Provide the (x, y) coordinate of the cell's center where the given text is located.  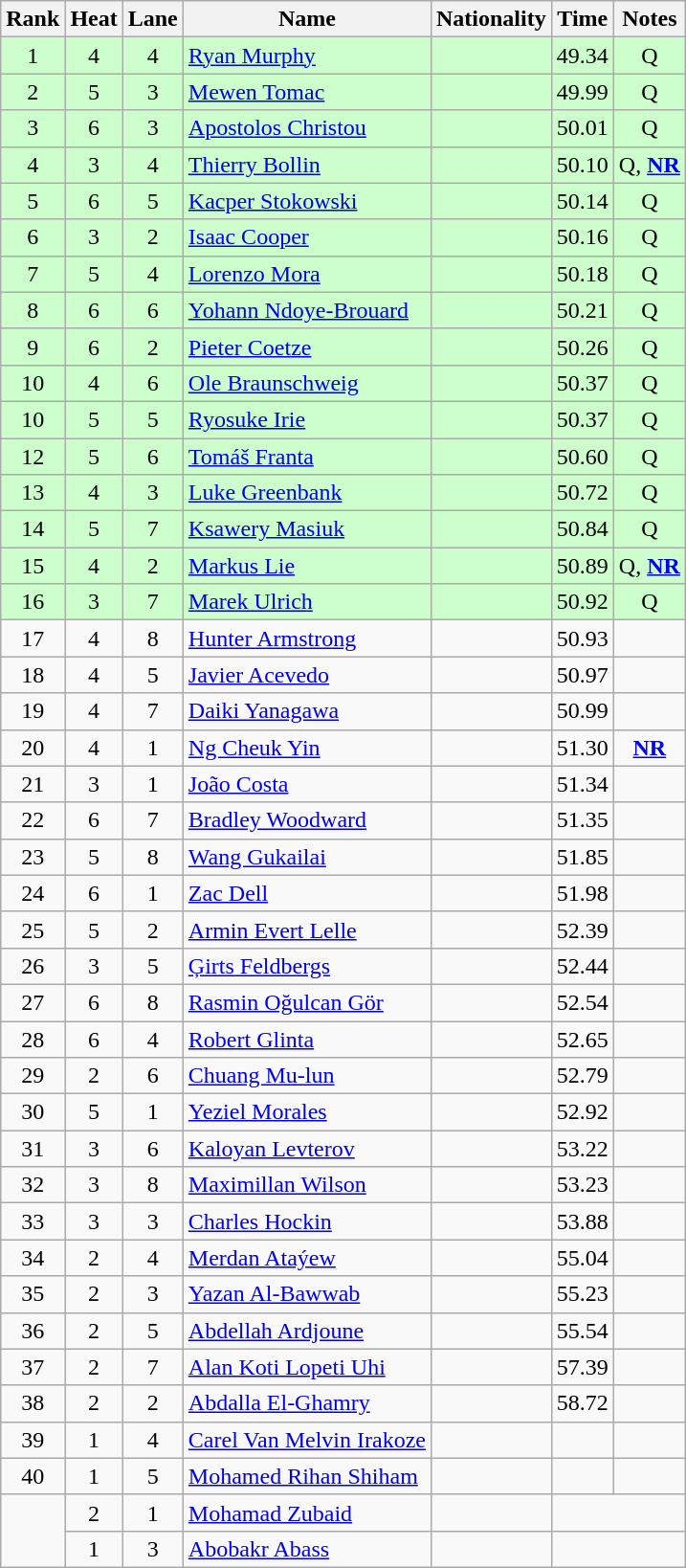
38 (33, 1403)
20 (33, 748)
Rank (33, 19)
25 (33, 930)
Rasmin Oğulcan Gör (306, 1002)
53.23 (582, 1185)
27 (33, 1002)
Zac Dell (306, 893)
9 (33, 347)
52.65 (582, 1039)
50.16 (582, 237)
52.54 (582, 1002)
34 (33, 1258)
51.34 (582, 784)
35 (33, 1294)
40 (33, 1476)
Yeziel Morales (306, 1112)
26 (33, 966)
22 (33, 820)
Carel Van Melvin Irakoze (306, 1440)
50.60 (582, 457)
Yohann Ndoye-Brouard (306, 310)
Charles Hockin (306, 1221)
21 (33, 784)
39 (33, 1440)
28 (33, 1039)
João Costa (306, 784)
36 (33, 1331)
50.93 (582, 638)
Tomáš Franta (306, 457)
Mewen Tomac (306, 92)
Ģirts Feldbergs (306, 966)
52.79 (582, 1076)
NR (649, 748)
50.01 (582, 128)
Time (582, 19)
57.39 (582, 1367)
Bradley Woodward (306, 820)
24 (33, 893)
Abdalla El-Ghamry (306, 1403)
Mohamed Rihan Shiham (306, 1476)
30 (33, 1112)
52.92 (582, 1112)
Lane (153, 19)
16 (33, 602)
Ole Braunschweig (306, 383)
Pieter Coetze (306, 347)
50.14 (582, 201)
Heat (94, 19)
Ng Cheuk Yin (306, 748)
51.85 (582, 857)
55.23 (582, 1294)
50.97 (582, 675)
Ryosuke Irie (306, 419)
Alan Koti Lopeti Uhi (306, 1367)
Marek Ulrich (306, 602)
50.92 (582, 602)
Javier Acevedo (306, 675)
Kaloyan Levterov (306, 1149)
Merdan Ataýew (306, 1258)
12 (33, 457)
Lorenzo Mora (306, 274)
17 (33, 638)
23 (33, 857)
52.39 (582, 930)
32 (33, 1185)
55.54 (582, 1331)
55.04 (582, 1258)
Kacper Stokowski (306, 201)
Notes (649, 19)
52.44 (582, 966)
53.22 (582, 1149)
53.88 (582, 1221)
Isaac Cooper (306, 237)
18 (33, 675)
Maximillan Wilson (306, 1185)
Luke Greenbank (306, 493)
Ryan Murphy (306, 56)
Name (306, 19)
Wang Gukailai (306, 857)
Armin Evert Lelle (306, 930)
51.35 (582, 820)
50.10 (582, 165)
Hunter Armstrong (306, 638)
50.18 (582, 274)
15 (33, 566)
14 (33, 529)
Apostolos Christou (306, 128)
51.30 (582, 748)
50.89 (582, 566)
37 (33, 1367)
50.26 (582, 347)
51.98 (582, 893)
Nationality (491, 19)
Daiki Yanagawa (306, 711)
19 (33, 711)
Abobakr Abass (306, 1549)
49.99 (582, 92)
50.99 (582, 711)
58.72 (582, 1403)
Chuang Mu-lun (306, 1076)
Markus Lie (306, 566)
Ksawery Masiuk (306, 529)
50.84 (582, 529)
50.72 (582, 493)
33 (33, 1221)
Abdellah Ardjoune (306, 1331)
Thierry Bollin (306, 165)
13 (33, 493)
29 (33, 1076)
50.21 (582, 310)
49.34 (582, 56)
Mohamad Zubaid (306, 1512)
Robert Glinta (306, 1039)
31 (33, 1149)
Yazan Al-Bawwab (306, 1294)
